Return the (X, Y) coordinate for the center point of the cell that contains the specified text.  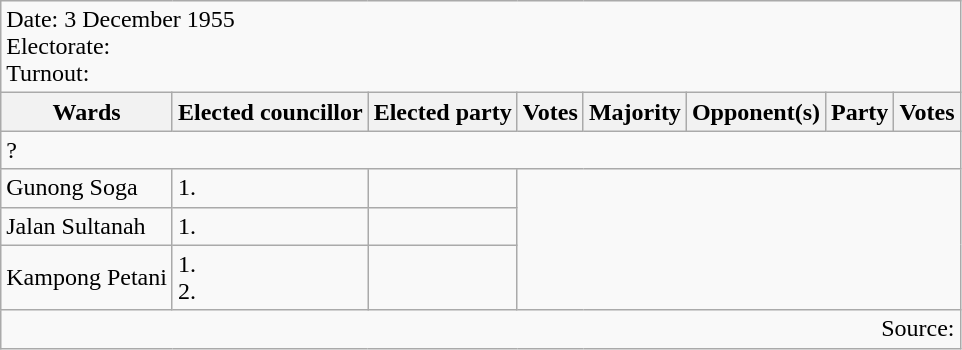
Jalan Sultanah (87, 226)
Party (860, 112)
? (480, 150)
Elected councillor (270, 112)
Kampong Petani (87, 278)
Opponent(s) (756, 112)
1.2. (270, 278)
Date: 3 December 1955Electorate: Turnout: (480, 47)
Gunong Soga (87, 188)
Source: (480, 329)
Elected party (442, 112)
Wards (87, 112)
Majority (634, 112)
